From the cell containing the given text, extract its center point as [X, Y] coordinate. 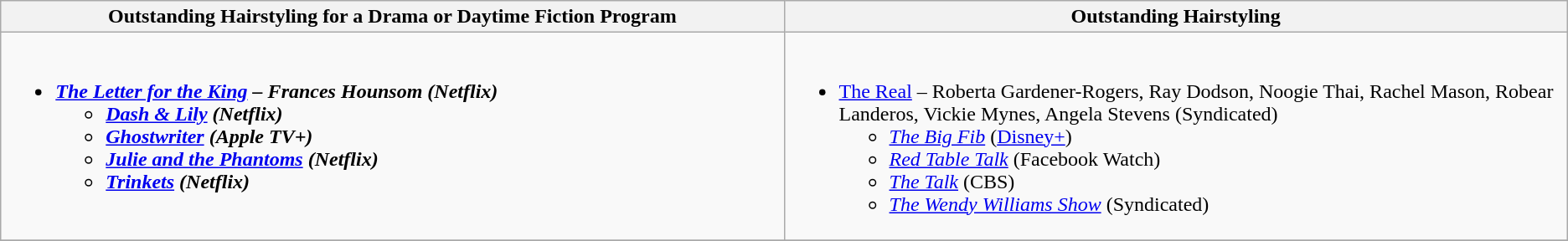
Outstanding Hairstyling [1176, 17]
The Letter for the King – Frances Hounsom (Netflix)Dash & Lily (Netflix)Ghostwriter (Apple TV+)Julie and the Phantoms (Netflix)Trinkets (Netflix) [392, 136]
Outstanding Hairstyling for a Drama or Daytime Fiction Program [392, 17]
